Output the [X, Y] coordinate of the center of the cell containing the given text.  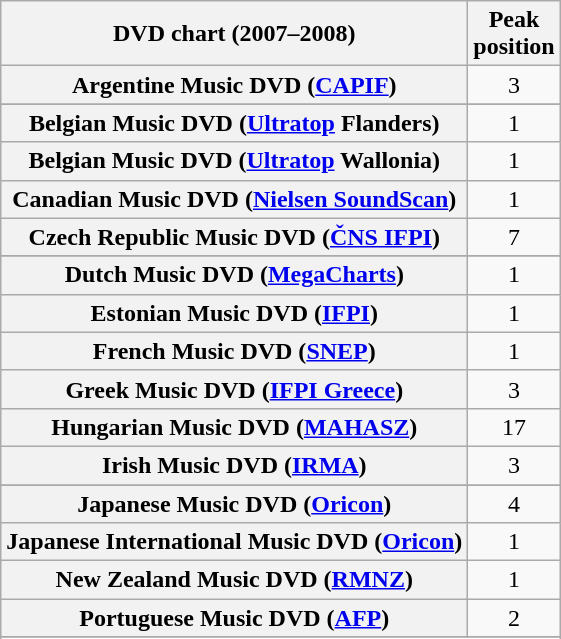
2 [514, 618]
DVD chart (2007–2008) [234, 34]
New Zealand Music DVD (RMNZ) [234, 580]
Estonian Music DVD (IFPI) [234, 313]
Belgian Music DVD (Ultratop Flanders) [234, 123]
Peakposition [514, 34]
Hungarian Music DVD (MAHASZ) [234, 427]
7 [514, 237]
17 [514, 427]
French Music DVD (SNEP) [234, 351]
Canadian Music DVD (Nielsen SoundScan) [234, 199]
Japanese International Music DVD (Oricon) [234, 542]
4 [514, 503]
Portuguese Music DVD (AFP) [234, 618]
Dutch Music DVD (MegaCharts) [234, 275]
Czech Republic Music DVD (ČNS IFPI) [234, 237]
Japanese Music DVD (Oricon) [234, 503]
Belgian Music DVD (Ultratop Wallonia) [234, 161]
Irish Music DVD (IRMA) [234, 465]
Argentine Music DVD (CAPIF) [234, 85]
Greek Music DVD (IFPI Greece) [234, 389]
